Scan for the cell matching the given text and deliver its (X, Y) coordinate at center. 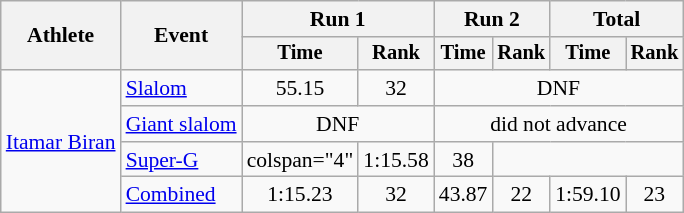
Slalom (182, 88)
23 (655, 195)
38 (464, 160)
Athlete (61, 36)
Super-G (182, 160)
Itamar Biran (61, 141)
colspan="4" (300, 160)
55.15 (300, 88)
Event (182, 36)
1:15.23 (300, 195)
43.87 (464, 195)
Giant slalom (182, 124)
did not advance (558, 124)
Total (616, 19)
Run 2 (492, 19)
22 (521, 195)
Combined (182, 195)
1:59.10 (588, 195)
1:15.58 (396, 160)
Run 1 (338, 19)
